Capture the cell that displays the provided text and extract its (x, y) central coordinate. 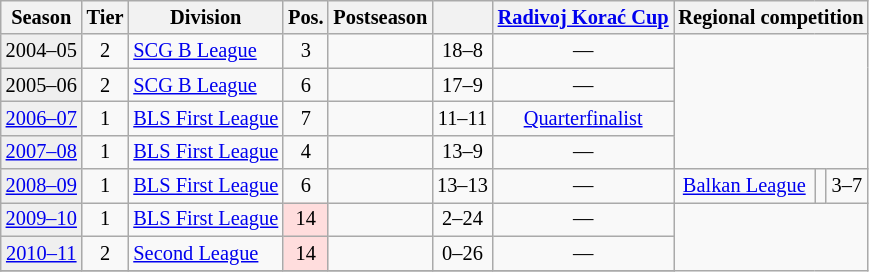
0–26 (462, 253)
3 (306, 51)
2005–06 (42, 85)
Balkan League (745, 186)
11–11 (462, 118)
2–24 (462, 219)
2004–05 (42, 51)
Second League (206, 253)
3–7 (846, 186)
Pos. (306, 17)
2010–11 (42, 253)
Tier (106, 17)
Postseason (380, 17)
2007–08 (42, 152)
13–9 (462, 152)
Division (206, 17)
7 (306, 118)
Quarterfinalist (584, 118)
Radivoj Korać Cup (584, 17)
2008–09 (42, 186)
2006–07 (42, 118)
2009–10 (42, 219)
13–13 (462, 186)
Regional competition (772, 17)
Season (42, 17)
18–8 (462, 51)
17–9 (462, 85)
4 (306, 152)
